From the cell containing the given text, extract its center point as [x, y] coordinate. 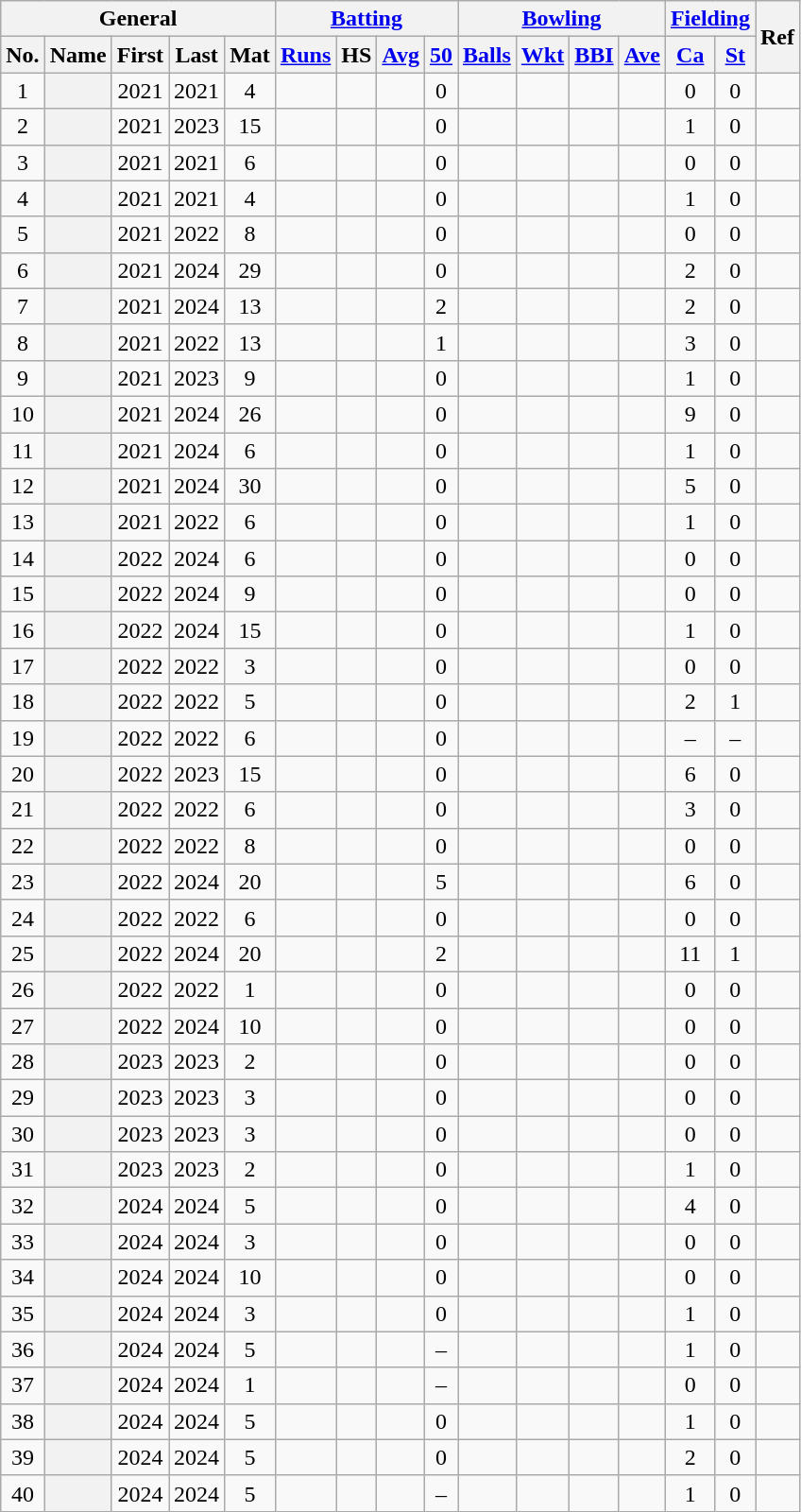
Ave [642, 55]
Wkt [542, 55]
Balls [487, 55]
BBI [594, 55]
23 [23, 882]
50 [440, 55]
7 [23, 306]
Bowling [562, 19]
32 [23, 1206]
14 [23, 558]
12 [23, 487]
First [140, 55]
24 [23, 918]
Mat [250, 55]
Name [77, 55]
34 [23, 1278]
General [138, 19]
Fielding [710, 19]
18 [23, 702]
HS [357, 55]
31 [23, 1170]
Ca [690, 55]
25 [23, 954]
17 [23, 666]
36 [23, 1349]
37 [23, 1385]
21 [23, 810]
No. [23, 55]
Batting [366, 19]
Last [196, 55]
Ref [778, 37]
38 [23, 1421]
28 [23, 1062]
33 [23, 1242]
St [735, 55]
Runs [305, 55]
40 [23, 1493]
27 [23, 1025]
35 [23, 1314]
22 [23, 846]
19 [23, 738]
39 [23, 1457]
Avg [400, 55]
16 [23, 630]
